Determine the [X, Y] coordinate at the center of the cell enclosing the given text.  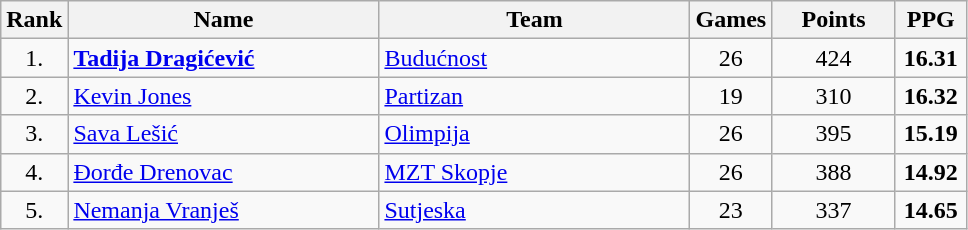
Partizan [534, 96]
16.32 [930, 96]
Name [224, 20]
5. [34, 210]
310 [834, 96]
Budućnost [534, 58]
Tadija Dragićević [224, 58]
Sava Lešić [224, 134]
19 [731, 96]
Points [834, 20]
4. [34, 172]
Kevin Jones [224, 96]
Sutjeska [534, 210]
337 [834, 210]
14.92 [930, 172]
MZT Skopje [534, 172]
14.65 [930, 210]
Team [534, 20]
395 [834, 134]
23 [731, 210]
Olimpija [534, 134]
Games [731, 20]
15.19 [930, 134]
3. [34, 134]
2. [34, 96]
388 [834, 172]
1. [34, 58]
Rank [34, 20]
PPG [930, 20]
Đorđe Drenovac [224, 172]
424 [834, 58]
Nemanja Vranješ [224, 210]
16.31 [930, 58]
